Locate the cell with the specified text and output its (x, y) center coordinate. 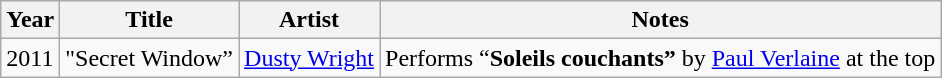
2011 (30, 58)
Artist (310, 20)
Performs “Soleils couchants” by Paul Verlaine at the top (660, 58)
Year (30, 20)
Dusty Wright (310, 58)
Title (150, 20)
"Secret Window” (150, 58)
Notes (660, 20)
